Find where the given text appears and provide that cell's center as [x, y] coordinate. 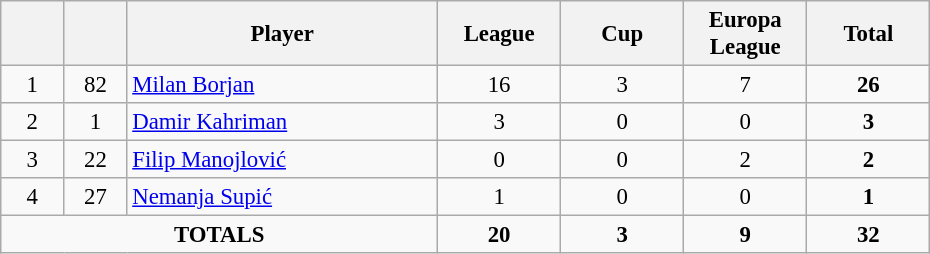
Damir Kahriman [282, 122]
9 [746, 235]
League [500, 34]
Cup [622, 34]
Nemanja Supić [282, 197]
Filip Manojlović [282, 160]
20 [500, 235]
Total [868, 34]
27 [96, 197]
TOTALS [220, 235]
26 [868, 85]
7 [746, 85]
Europa League [746, 34]
22 [96, 160]
82 [96, 85]
Milan Borjan [282, 85]
32 [868, 235]
16 [500, 85]
4 [32, 197]
Player [282, 34]
